Search for the cell housing the specified text and yield its [x, y] center coordinate. 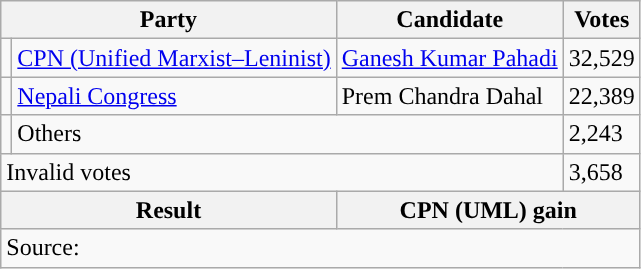
Invalid votes [282, 172]
2,243 [602, 134]
Party [168, 20]
Source: [321, 248]
Ganesh Kumar Pahadi [450, 58]
Votes [602, 20]
CPN (UML) gain [488, 210]
CPN (Unified Marxist–Leninist) [174, 58]
32,529 [602, 58]
Nepali Congress [174, 96]
Result [168, 210]
Candidate [450, 20]
22,389 [602, 96]
Others [288, 134]
3,658 [602, 172]
Prem Chandra Dahal [450, 96]
